Search for the cell housing the specified text and yield its [x, y] center coordinate. 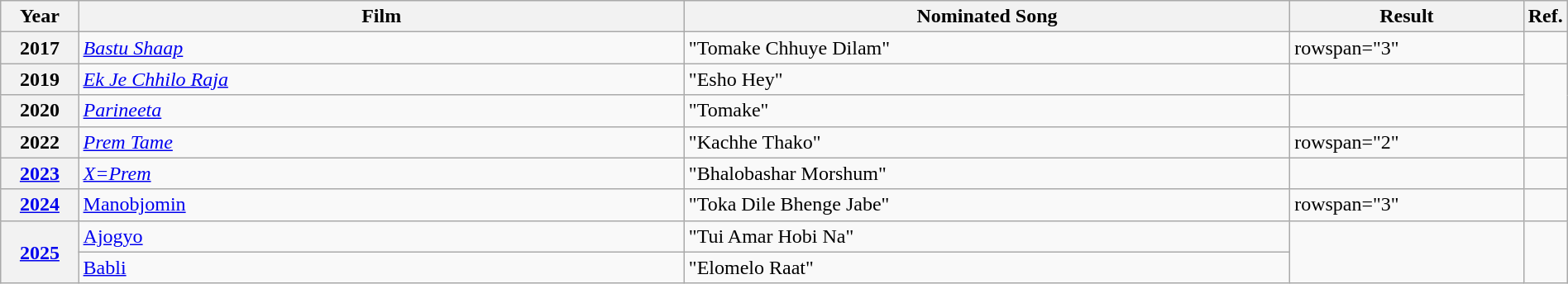
Manobjomin [381, 205]
Parineeta [381, 111]
2020 [40, 111]
"Tomake" [987, 111]
2019 [40, 79]
Ajogyo [381, 236]
2022 [40, 142]
Result [1408, 17]
Bastu Shaap [381, 48]
X=Prem [381, 173]
"Tomake Chhuye Dilam" [987, 48]
"Toka Dile Bhenge Jabe" [987, 205]
"Esho Hey" [987, 79]
"Kachhe Thako" [987, 142]
Ek Je Chhilo Raja [381, 79]
Babli [381, 267]
2017 [40, 48]
Year [40, 17]
"Elomelo Raat" [987, 267]
Nominated Song [987, 17]
Prem Tame [381, 142]
2024 [40, 205]
"Bhalobashar Morshum" [987, 173]
rowspan="2" [1408, 142]
2025 [40, 252]
Ref. [1545, 17]
Film [381, 17]
"Tui Amar Hobi Na" [987, 236]
2023 [40, 173]
